Return (X, Y) of the center of cell containing provided text 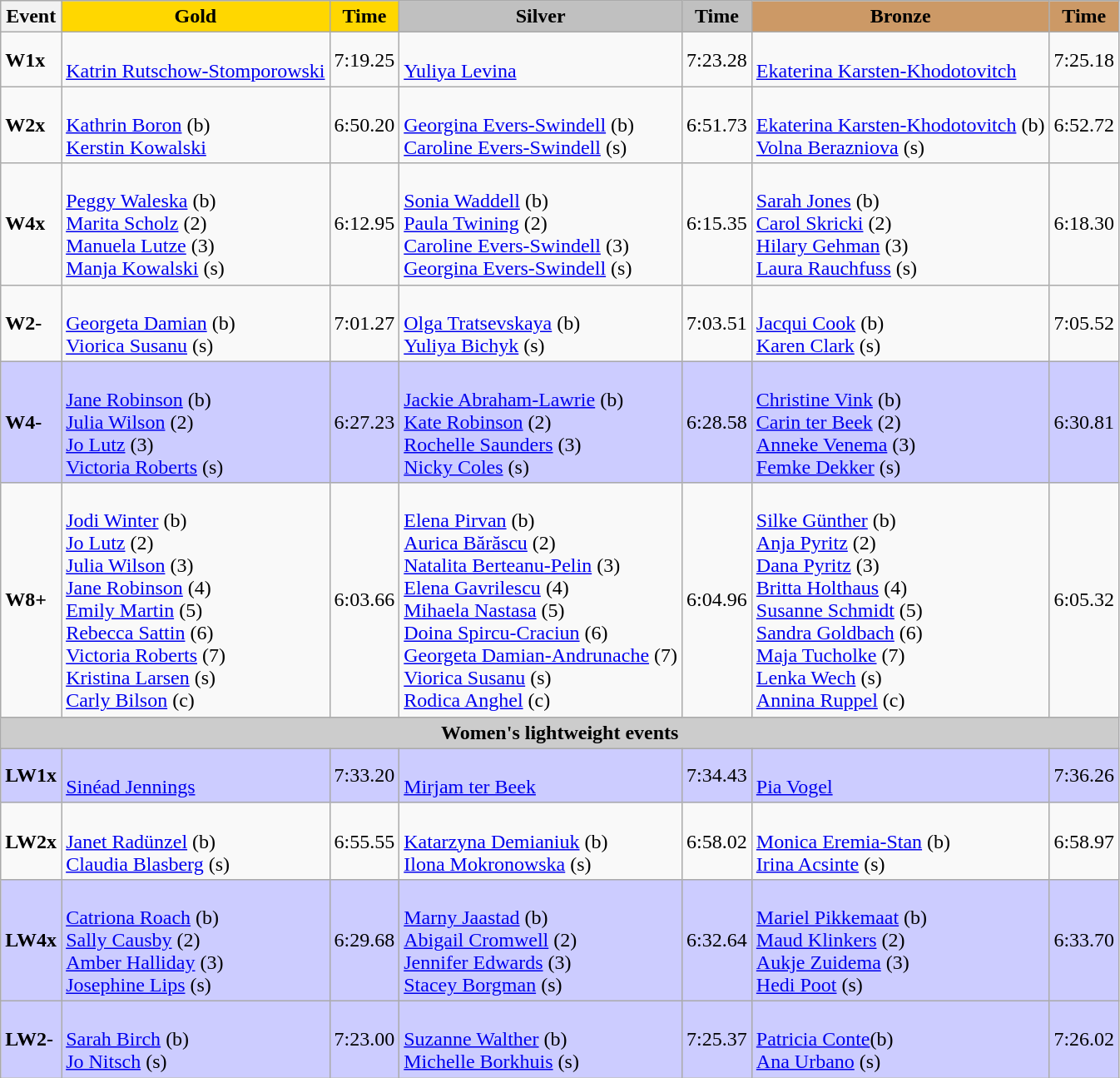
7:36.26 (1084, 776)
W4x (32, 224)
Sinéad Jennings (196, 776)
Sarah Jones (b)Carol Skricki (2)Hilary Gehman (3)Laura Rauchfuss (s) (900, 224)
Gold (196, 17)
Ekaterina Karsten-Khodotovitch (b)Volna Berazniova (s) (900, 125)
6:03.66 (364, 599)
Event (32, 17)
Pia Vogel (900, 776)
7:25.37 (717, 1039)
6:52.72 (1084, 125)
Georgina Evers-Swindell (b)Caroline Evers-Swindell (s) (541, 125)
Jodi Winter (b)Jo Lutz (2)Julia Wilson (3)Jane Robinson (4)Emily Martin (5)Rebecca Sattin (6)Victoria Roberts (7)Kristina Larsen (s)Carly Bilson (c) (196, 599)
Patricia Conte(b)Ana Urbano (s) (900, 1039)
Suzanne Walther (b)Michelle Borkhuis (s) (541, 1039)
Mirjam ter Beek (541, 776)
6:15.35 (717, 224)
Silver (541, 17)
Katrin Rutschow-Stomporowski (196, 60)
6:51.73 (717, 125)
7:05.52 (1084, 323)
W4- (32, 422)
7:03.51 (717, 323)
7:34.43 (717, 776)
Olga Tratsevskaya (b)Yuliya Bichyk (s) (541, 323)
7:23.28 (717, 60)
Catriona Roach (b)Sally Causby (2)Amber Halliday (3)Josephine Lips (s) (196, 940)
7:19.25 (364, 60)
7:25.18 (1084, 60)
W2x (32, 125)
6:50.20 (364, 125)
6:32.64 (717, 940)
6:04.96 (717, 599)
Jackie Abraham-Lawrie (b)Kate Robinson (2)Rochelle Saunders (3)Nicky Coles (s) (541, 422)
7:01.27 (364, 323)
Georgeta Damian (b)Viorica Susanu (s) (196, 323)
6:55.55 (364, 841)
6:12.95 (364, 224)
6:05.32 (1084, 599)
Christine Vink (b)Carin ter Beek (2)Anneke Venema (3)Femke Dekker (s) (900, 422)
Kathrin Boron (b)Kerstin Kowalski (196, 125)
Sonia Waddell (b)Paula Twining (2)Caroline Evers-Swindell (3)Georgina Evers-Swindell (s) (541, 224)
Jane Robinson (b)Julia Wilson (2)Jo Lutz (3)Victoria Roberts (s) (196, 422)
Yuliya Levina (541, 60)
Marny Jaastad (b)Abigail Cromwell (2)Jennifer Edwards (3)Stacey Borgman (s) (541, 940)
6:18.30 (1084, 224)
7:26.02 (1084, 1039)
Mariel Pikkemaat (b)Maud Klinkers (2)Aukje Zuidema (3)Hedi Poot (s) (900, 940)
6:33.70 (1084, 940)
Jacqui Cook (b)Karen Clark (s) (900, 323)
7:23.00 (364, 1039)
W1x (32, 60)
Janet Radünzel (b)Claudia Blasberg (s) (196, 841)
LW2x (32, 841)
LW4x (32, 940)
W8+ (32, 599)
6:27.23 (364, 422)
6:29.68 (364, 940)
Monica Eremia-Stan (b)Irina Acsinte (s) (900, 841)
Ekaterina Karsten-Khodotovitch (900, 60)
Katarzyna Demianiuk (b)Ilona Mokronowska (s) (541, 841)
Bronze (900, 17)
6:30.81 (1084, 422)
LW1x (32, 776)
7:33.20 (364, 776)
Peggy Waleska (b)Marita Scholz (2)Manuela Lutze (3)Manja Kowalski (s) (196, 224)
6:58.97 (1084, 841)
Women's lightweight events (560, 733)
LW2- (32, 1039)
6:58.02 (717, 841)
6:28.58 (717, 422)
Sarah Birch (b)Jo Nitsch (s) (196, 1039)
W2- (32, 323)
